Return the [x, y] coordinate for the center point of the cell that contains the specified text.  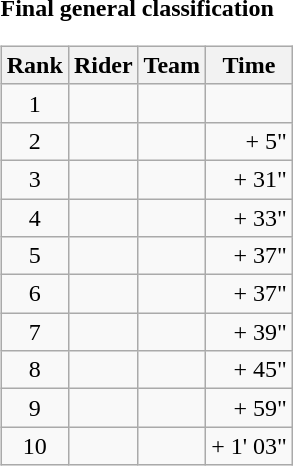
8 [34, 370]
3 [34, 179]
+ 31" [250, 179]
+ 5" [250, 141]
+ 59" [250, 408]
1 [34, 103]
4 [34, 217]
Team [172, 65]
2 [34, 141]
Rider [103, 65]
Time [250, 65]
+ 45" [250, 370]
+ 39" [250, 332]
Rank [34, 65]
9 [34, 408]
+ 33" [250, 217]
6 [34, 294]
7 [34, 332]
5 [34, 256]
+ 1' 03" [250, 446]
10 [34, 446]
